Extract the [x, y] coordinate from the center of the cell holding the provided text.  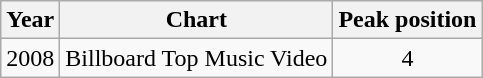
Peak position [408, 20]
2008 [30, 58]
4 [408, 58]
Year [30, 20]
Chart [196, 20]
Billboard Top Music Video [196, 58]
